Output the [X, Y] coordinate of the center of the cell containing the given text.  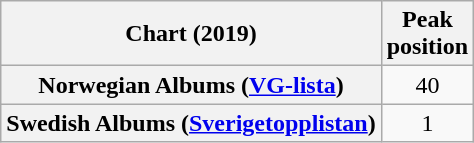
40 [427, 85]
Swedish Albums (Sverigetopplistan) [191, 123]
Norwegian Albums (VG-lista) [191, 85]
1 [427, 123]
Peakposition [427, 34]
Chart (2019) [191, 34]
